For the text-containing cell, return its midpoint in [X, Y] coordinate format. 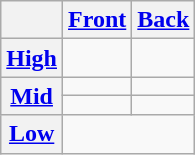
Mid [32, 96]
Front [98, 20]
High [32, 58]
Back [164, 20]
Low [32, 134]
